Find where the given text appears and provide that cell's center as [X, Y] coordinate. 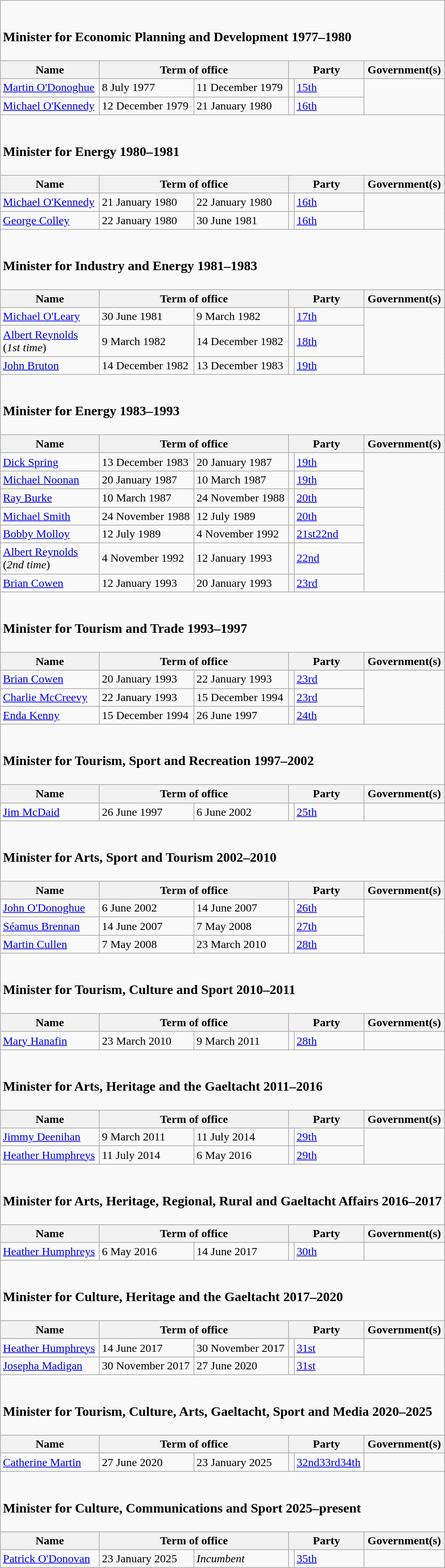
Minister for Energy 1980–1981 [222, 145]
Minister for Energy 1983–1993 [222, 405]
15th [329, 88]
Bobby Molloy [50, 534]
John Bruton [50, 365]
11 December 1979 [241, 88]
Dick Spring [50, 462]
Jim McDaid [50, 812]
35th [329, 1559]
John O'Donoghue [50, 908]
17th [329, 317]
Charlie McCreevy [50, 697]
22nd [329, 558]
Minister for Tourism and Trade 1993–1997 [222, 622]
Séamus Brennan [50, 926]
Patrick O'Donovan [50, 1559]
18th [329, 341]
Incumbent [241, 1559]
24th [329, 715]
32nd33rd34th [329, 1462]
25th [329, 812]
Albert Reynolds(1st time) [50, 341]
Minister for Arts, Heritage, Regional, Rural and Gaeltacht Affairs 2016–2017 [222, 1194]
8 July 1977 [147, 88]
Josepha Madigan [50, 1366]
12 December 1979 [147, 106]
Jimmy Deenihan [50, 1137]
Minister for Culture, Communications and Sport 2025–present [222, 1502]
Minister for Industry and Energy 1981–1983 [222, 260]
Minister for Arts, Heritage and the Gaeltacht 2011–2016 [222, 1080]
Minister for Tourism, Sport and Recreation 1997–2002 [222, 755]
Minister for Culture, Heritage and the Gaeltacht 2017–2020 [222, 1290]
Minister for Economic Planning and Development 1977–1980 [222, 30]
Ray Burke [50, 498]
Minister for Tourism, Culture and Sport 2010–2011 [222, 983]
Minister for Tourism, Culture, Arts, Gaeltacht, Sport and Media 2020–2025 [222, 1405]
Martin Cullen [50, 944]
Michael O'Leary [50, 317]
21st22nd [329, 534]
Martin O'Donoghue [50, 88]
26th [329, 908]
Enda Kenny [50, 715]
27th [329, 926]
Albert Reynolds(2nd time) [50, 558]
Michael Noonan [50, 480]
George Colley [50, 220]
Minister for Arts, Sport and Tourism 2002–2010 [222, 851]
Michael Smith [50, 516]
Catherine Martin [50, 1462]
Mary Hanafin [50, 1040]
30th [329, 1251]
